Return the [X, Y] coordinate for the center point of the cell that contains the specified text.  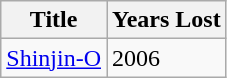
2006 [166, 58]
Years Lost [166, 20]
Shinjin-O [54, 58]
Title [54, 20]
